Provide the [x, y] coordinate of the cell's center where the given text is located.  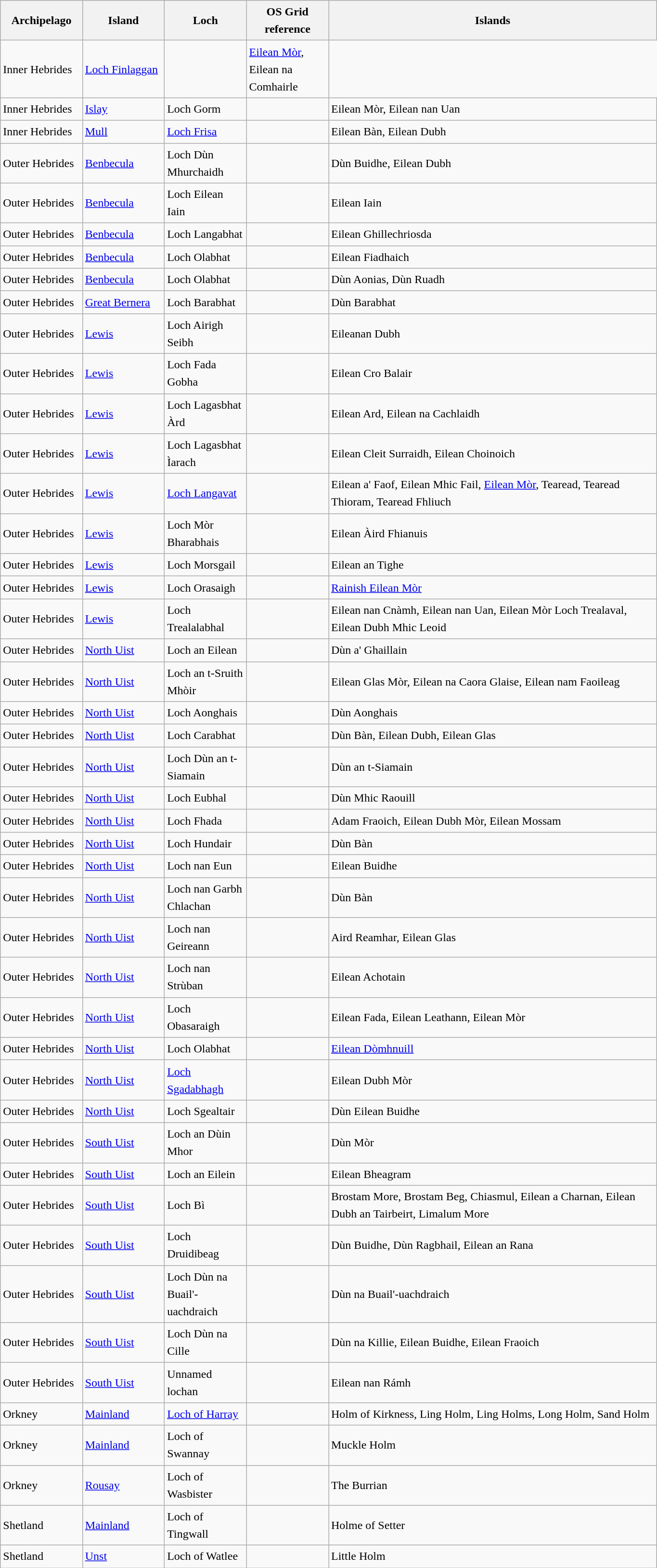
Island [123, 20]
Dùn Mòr [492, 1143]
Eilean Iain [492, 203]
Eilean Ghillechriosda [492, 234]
Eilean Dòmhnuill [492, 1049]
Eilean Ard, Eilean na Cachlaidh [492, 414]
Loch of Wasbister [206, 1486]
Loch Dùn na Cille [206, 1342]
Little Holm [492, 1557]
Loch Langavat [206, 494]
Loch Mòr Bharabhais [206, 533]
Mull [123, 132]
OS Grid reference [287, 20]
Eileanan Dubh [492, 333]
Eilean Fada, Eilean Leathann, Eilean Mòr [492, 1018]
Aird Reamhar, Eilean Glas [492, 938]
Eilean Bheagram [492, 1174]
Loch of Tingwall [206, 1525]
Adam Fraoich, Eilean Dubh Mòr, Eilean Mossam [492, 820]
Dùn a' Ghaillain [492, 650]
Loch nan Eun [206, 866]
Loch Carabhat [206, 736]
Eilean nan Cnàmh, Eilean nan Uan, Eilean Mòr Loch Trealaval, Eilean Dubh Mhic Leoid [492, 619]
Loch Fada Gobha [206, 374]
Loch nan Geireann [206, 938]
Dùn Aonias, Dùn Ruadh [492, 279]
Loch Lagasbhat Ìarach [206, 454]
Holm of Kirkness, Ling Holm, Ling Holms, Long Holm, Sand Holm [492, 1413]
Dùn an t-Siamain [492, 766]
Unst [123, 1557]
Holme of Setter [492, 1525]
Loch Lagasbhat Àrd [206, 414]
Loch Bì [206, 1205]
Loch nan Strùban [206, 977]
Loch Druidibeag [206, 1245]
Eilean Mòr, Eilean na Comhairle [287, 69]
Dùn Aonghais [492, 713]
Unnamed lochan [206, 1383]
Dùn Bàn, Eilean Dubh, Eilean Glas [492, 736]
Eilean Achotain [492, 977]
Loch Trealalabhal [206, 619]
Islay [123, 109]
Dùn Buidhe, Dùn Ragbhail, Eilean an Rana [492, 1245]
Rousay [123, 1486]
Loch Barabhat [206, 302]
Loch nan Garbh Chlachan [206, 897]
Loch Langabhat [206, 234]
Eilean nan Rámh [492, 1383]
Loch Dùn an t-Siamain [206, 766]
Loch Eubhal [206, 798]
Muckle Holm [492, 1445]
Eilean a' Faof, Eilean Mhic Fail, Eilean Mòr, Tearead, Tearead Thioram, Tearead Fhliuch [492, 494]
Brostam More, Brostam Beg, Chiasmul, Eilean a Charnan, Eilean Dubh an Tairbeirt, Limalum More [492, 1205]
Loch an t-Sruith Mhòir [206, 682]
Eilean Buidhe [492, 866]
Loch an Dùin Mhor [206, 1143]
Loch Eilean Iain [206, 203]
Dùn na Buail'-uachdraich [492, 1294]
Islands [492, 20]
Loch Morsgail [206, 565]
Loch Dùn Mhurchaidh [206, 163]
Loch of Harray [206, 1413]
Loch an Eilean [206, 650]
The Burrian [492, 1486]
Loch Sgadabhagh [206, 1080]
Loch Finlaggan [123, 69]
Loch an Eilein [206, 1174]
Eilean Glas Mòr, Eilean na Caora Glaise, Eilean nam Faoileag [492, 682]
Loch of Swannay [206, 1445]
Loch [206, 20]
Loch Obasaraigh [206, 1018]
Eilean Fiadhaich [492, 257]
Dùn na Killie, Eilean Buidhe, Eilean Fraoich [492, 1342]
Eilean Àird Fhianuis [492, 533]
Rainish Eilean Mòr [492, 587]
Eilean Dubh Mòr [492, 1080]
Loch Aonghais [206, 713]
Loch Airigh Seibh [206, 333]
Eilean Cro Balair [492, 374]
Loch Sgealtair [206, 1111]
Eilean an Tighe [492, 565]
Eilean Bàn, Eilean Dubh [492, 132]
Loch of Watlee [206, 1557]
Loch Frisa [206, 132]
Loch Dùn na Buail'-uachdraich [206, 1294]
Dùn Eilean Buidhe [492, 1111]
Loch Gorm [206, 109]
Eilean Mòr, Eilean nan Uan [492, 109]
Dùn Barabhat [492, 302]
Loch Fhada [206, 820]
Dùn Mhic Raouill [492, 798]
Great Bernera [123, 302]
Archipelago [41, 20]
Loch Orasaigh [206, 587]
Loch Hundair [206, 843]
Eilean Cleit Surraidh, Eilean Choinoich [492, 454]
Dùn Buidhe, Eilean Dubh [492, 163]
